Output the (X, Y) coordinate of the center of the cell containing the given text.  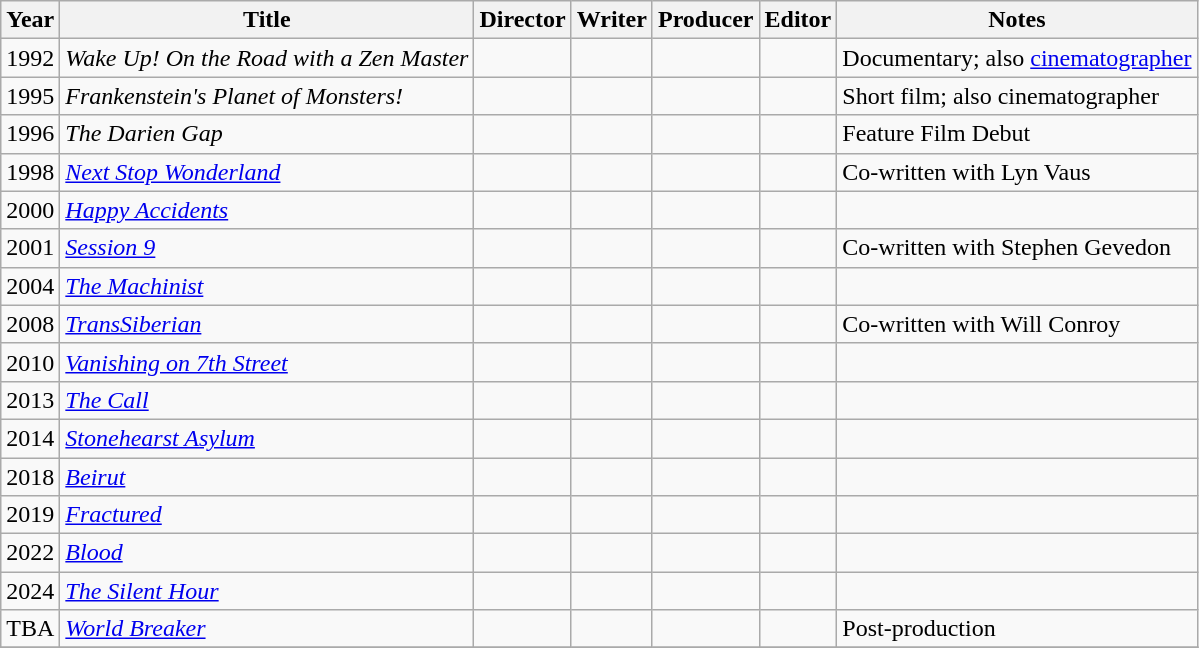
1996 (30, 134)
Next Stop Wonderland (267, 172)
Producer (706, 20)
Session 9 (267, 248)
2013 (30, 400)
2024 (30, 591)
2000 (30, 210)
Beirut (267, 477)
1995 (30, 96)
Wake Up! On the Road with a Zen Master (267, 58)
Editor (798, 20)
2008 (30, 324)
2010 (30, 362)
Co-written with Stephen Gevedon (1017, 248)
Title (267, 20)
Short film; also cinematographer (1017, 96)
Year (30, 20)
Fractured (267, 515)
Co-written with Will Conroy (1017, 324)
Director (522, 20)
TransSiberian (267, 324)
2019 (30, 515)
TBA (30, 629)
Frankenstein's Planet of Monsters! (267, 96)
Documentary; also cinematographer (1017, 58)
The Machinist (267, 286)
The Silent Hour (267, 591)
Post-production (1017, 629)
2018 (30, 477)
2014 (30, 438)
Happy Accidents (267, 210)
Blood (267, 553)
Notes (1017, 20)
Stonehearst Asylum (267, 438)
World Breaker (267, 629)
Writer (612, 20)
2004 (30, 286)
2022 (30, 553)
Co-written with Lyn Vaus (1017, 172)
Feature Film Debut (1017, 134)
1992 (30, 58)
1998 (30, 172)
The Call (267, 400)
2001 (30, 248)
Vanishing on 7th Street (267, 362)
The Darien Gap (267, 134)
